Output the (x, y) coordinate of the center of the cell containing the given text.  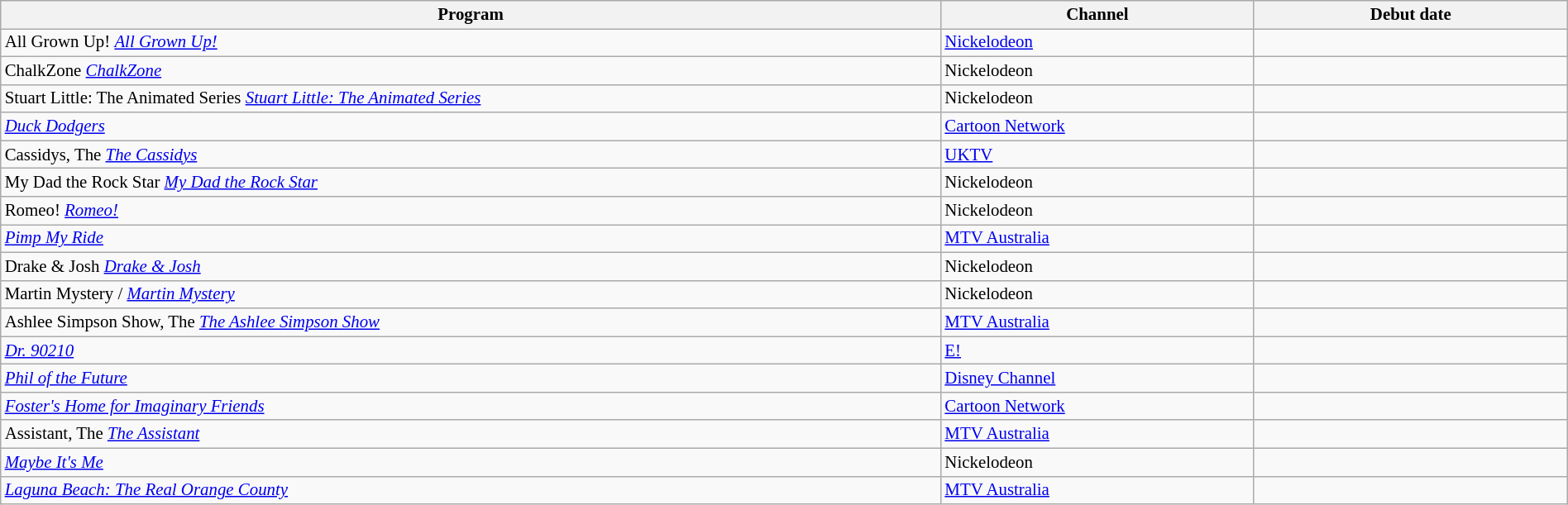
My Dad the Rock Star My Dad the Rock Star (471, 183)
Foster's Home for Imaginary Friends (471, 406)
Martin Mystery / Martin Mystery (471, 294)
Cassidys, The The Cassidys (471, 155)
Assistant, The The Assistant (471, 434)
Channel (1097, 15)
Maybe It's Me (471, 462)
Ashlee Simpson Show, The The Ashlee Simpson Show (471, 322)
Program (471, 15)
E! (1097, 350)
Laguna Beach: The Real Orange County (471, 490)
Dr. 90210 (471, 350)
Duck Dodgers (471, 126)
Pimp My Ride (471, 238)
Stuart Little: The Animated Series Stuart Little: The Animated Series (471, 98)
Debut date (1411, 15)
ChalkZone ChalkZone (471, 70)
Phil of the Future (471, 379)
All Grown Up! All Grown Up! (471, 42)
Disney Channel (1097, 379)
UKTV (1097, 155)
Drake & Josh Drake & Josh (471, 266)
Romeo! Romeo! (471, 211)
